Detect which cell encompasses the target text, then output its [X, Y] center coordinate. 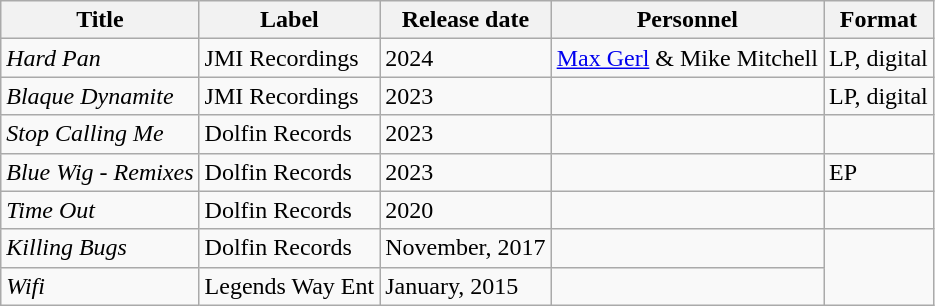
Blue Wig - Remixes [100, 172]
Blaque Dynamite [100, 96]
2020 [466, 210]
Legends Way Ent [290, 286]
Max Gerl & Mike Mitchell [687, 58]
Killing Bugs [100, 248]
Title [100, 20]
November, 2017 [466, 248]
Stop Calling Me [100, 134]
Format [879, 20]
EP [879, 172]
Label [290, 20]
Hard Pan [100, 58]
Wifi [100, 286]
Personnel [687, 20]
2024 [466, 58]
January, 2015 [466, 286]
Time Out [100, 210]
Release date [466, 20]
